For the text-containing cell, return its midpoint in [X, Y] coordinate format. 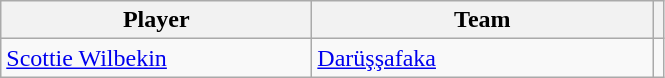
Scottie Wilbekin [156, 58]
Darüşşafaka [482, 58]
Player [156, 20]
Team [482, 20]
